Provide the (x, y) coordinate of the cell's center where the given text is located.  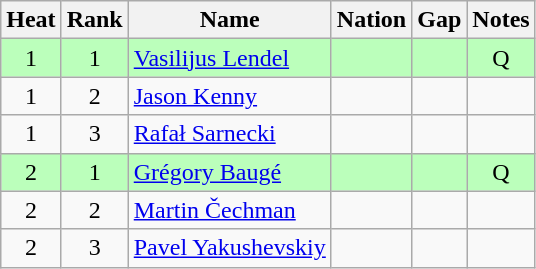
Pavel Yakushevskiy (230, 248)
Rank (94, 20)
Grégory Baugé (230, 172)
Vasilijus Lendel (230, 58)
Martin Čechman (230, 210)
Notes (501, 20)
Name (230, 20)
Heat (31, 20)
Rafał Sarnecki (230, 134)
Jason Kenny (230, 96)
Nation (371, 20)
Gap (440, 20)
